Determine the [x, y] coordinate at the center of the cell enclosing the given text.  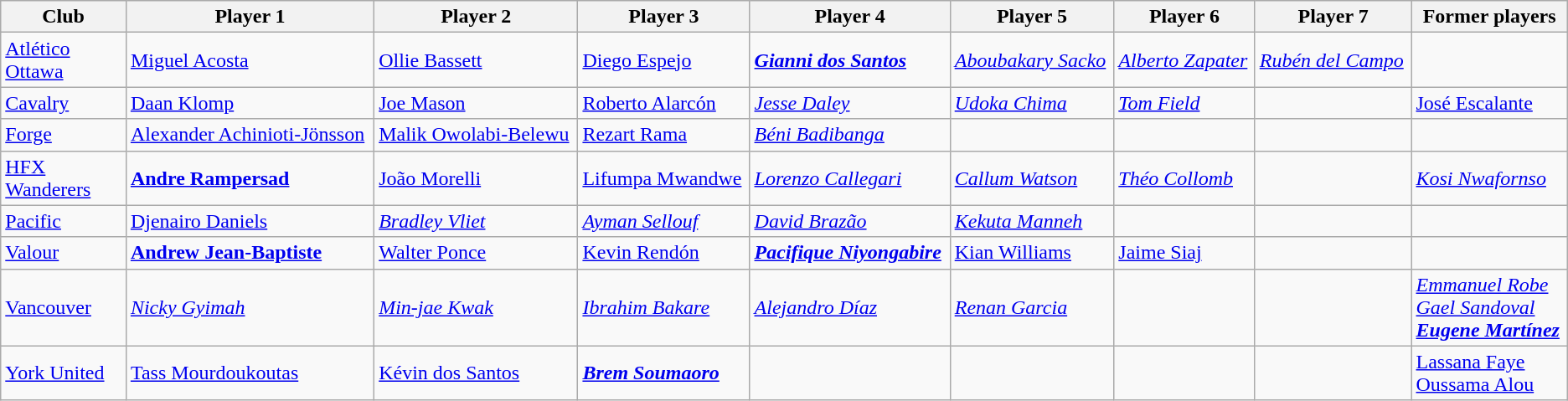
Player 4 [849, 17]
Player 2 [476, 17]
José Escalante [1489, 103]
Lorenzo Callegari [849, 177]
Rubén del Campo [1333, 60]
Player 3 [663, 17]
Rezart Rama [663, 135]
Player 5 [1032, 17]
Club [64, 17]
Former players [1489, 17]
Alberto Zapater [1184, 60]
Walter Ponce [476, 253]
Ollie Bassett [476, 60]
Miguel Acosta [250, 60]
Renan Garcia [1032, 307]
João Morelli [476, 177]
Kevin Rendón [663, 253]
Andre Rampersad [250, 177]
Aboubakary Sacko [1032, 60]
Alexander Achinioti-Jönsson [250, 135]
Min-jae Kwak [476, 307]
Diego Espejo [663, 60]
Player 7 [1333, 17]
Kévin dos Santos [476, 373]
Pacific [64, 221]
Tom Field [1184, 103]
Player 6 [1184, 17]
Jaime Siaj [1184, 253]
Alejandro Díaz [849, 307]
Tass Mourdoukoutas [250, 373]
David Brazão [849, 221]
Joe Mason [476, 103]
Bradley Vliet [476, 221]
Béni Badibanga [849, 135]
Kekuta Manneh [1032, 221]
Gianni dos Santos [849, 60]
Kosi Nwafornso [1489, 177]
Callum Watson [1032, 177]
Roberto Alarcón [663, 103]
Cavalry [64, 103]
Atlético Ottawa [64, 60]
Lassana Faye Oussama Alou [1489, 373]
Ibrahim Bakare [663, 307]
Brem Soumaoro [663, 373]
Lifumpa Mwandwe [663, 177]
Djenairo Daniels [250, 221]
Pacifique Niyongabire [849, 253]
Jesse Daley [849, 103]
Player 1 [250, 17]
Valour [64, 253]
Nicky Gyimah [250, 307]
Théo Collomb [1184, 177]
Daan Klomp [250, 103]
Emmanuel Robe Gael Sandoval Eugene Martínez [1489, 307]
Udoka Chima [1032, 103]
HFX Wanderers [64, 177]
Andrew Jean-Baptiste [250, 253]
Forge [64, 135]
York United [64, 373]
Malik Owolabi-Belewu [476, 135]
Kian Williams [1032, 253]
Ayman Sellouf [663, 221]
Vancouver [64, 307]
